Determine the (x, y) coordinate at the center of the cell enclosing the given text.  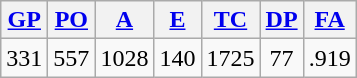
GP (24, 20)
TC (230, 20)
PO (72, 20)
1725 (230, 58)
1028 (124, 58)
331 (24, 58)
.919 (330, 58)
E (178, 20)
77 (282, 58)
A (124, 20)
140 (178, 58)
DP (282, 20)
557 (72, 58)
FA (330, 20)
